Find where the given text appears and provide that cell's center as [X, Y] coordinate. 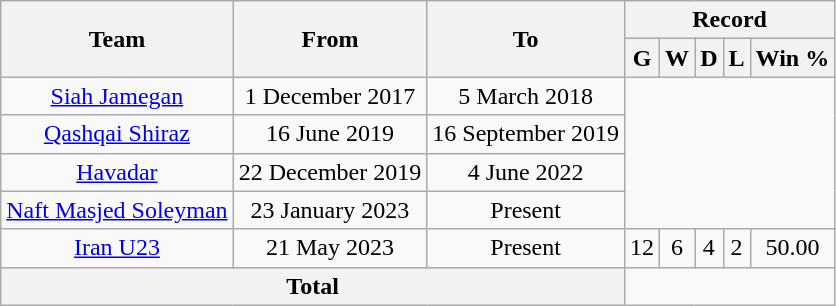
L [736, 58]
Siah Jamegan [117, 96]
Naft Masjed Soleyman [117, 210]
Iran U23 [117, 248]
G [642, 58]
4 [709, 248]
Win % [792, 58]
21 May 2023 [330, 248]
Record [729, 20]
23 January 2023 [330, 210]
16 September 2019 [526, 134]
50.00 [792, 248]
22 December 2019 [330, 172]
Team [117, 39]
To [526, 39]
W [678, 58]
5 March 2018 [526, 96]
12 [642, 248]
D [709, 58]
1 December 2017 [330, 96]
From [330, 39]
16 June 2019 [330, 134]
Qashqai Shiraz [117, 134]
4 June 2022 [526, 172]
2 [736, 248]
Havadar [117, 172]
6 [678, 248]
Total [313, 286]
